Pinpoint the cell where the given text exists, returning its (X, Y) midpoint coordinate. 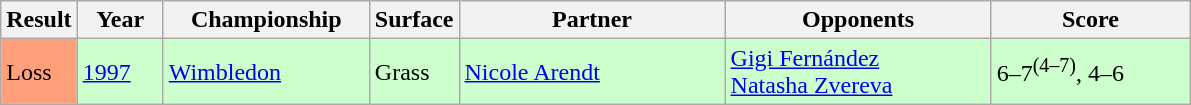
Gigi Fernández Natasha Zvereva (858, 72)
Loss (39, 72)
Wimbledon (266, 72)
Nicole Arendt (592, 72)
Year (120, 20)
Opponents (858, 20)
Result (39, 20)
6–7(4–7), 4–6 (1090, 72)
Score (1090, 20)
Championship (266, 20)
Surface (414, 20)
1997 (120, 72)
Grass (414, 72)
Partner (592, 20)
